Extract the [x, y] coordinate from the center of the cell holding the provided text.  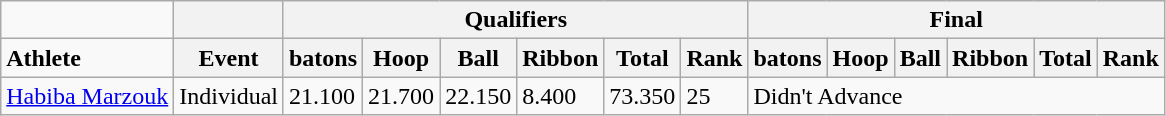
25 [714, 96]
Qualifiers [516, 20]
21.700 [402, 96]
Athlete [88, 58]
Individual [229, 96]
22.150 [478, 96]
Event [229, 58]
73.350 [642, 96]
Habiba Marzouk [88, 96]
Didn't Advance [956, 96]
8.400 [560, 96]
Final [956, 20]
21.100 [322, 96]
